Determine the (X, Y) coordinate at the center of the cell enclosing the given text.  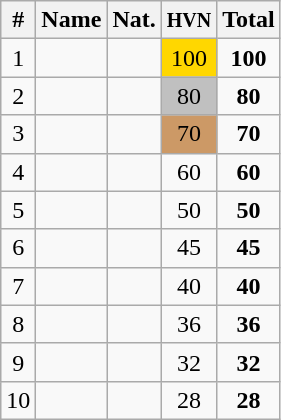
2 (18, 96)
6 (18, 248)
8 (18, 324)
4 (18, 172)
9 (18, 362)
Nat. (134, 20)
7 (18, 286)
Name (72, 20)
5 (18, 210)
1 (18, 58)
HVN (189, 20)
Total (249, 20)
# (18, 20)
10 (18, 400)
3 (18, 134)
